Determine the [X, Y] coordinate at the center of the cell enclosing the given text.  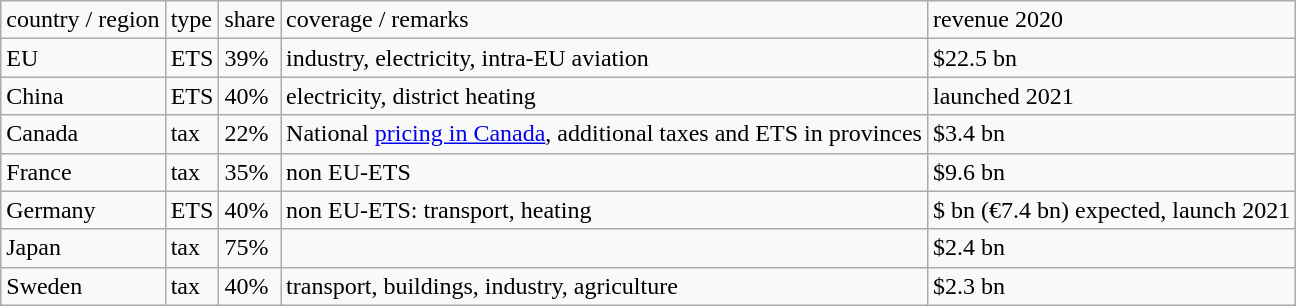
39% [250, 58]
non EU-ETS [604, 172]
country / region [83, 20]
electricity, district heating [604, 96]
type [192, 20]
EU [83, 58]
launched 2021 [1111, 96]
22% [250, 134]
Sweden [83, 286]
$22.5 bn [1111, 58]
$9.6 bn [1111, 172]
Japan [83, 248]
75% [250, 248]
$3.4 bn [1111, 134]
France [83, 172]
China [83, 96]
industry, electricity, intra-EU aviation [604, 58]
$2.4 bn [1111, 248]
$2.3 bn [1111, 286]
Germany [83, 210]
coverage / remarks [604, 20]
35% [250, 172]
non EU-ETS: transport, heating [604, 210]
revenue 2020 [1111, 20]
Canada [83, 134]
National pricing in Canada, additional taxes and ETS in provinces [604, 134]
transport, buildings, industry, agriculture [604, 286]
$ bn (€7.4 bn) expected, launch 2021 [1111, 210]
share [250, 20]
